Return (X, Y) of the center of cell containing provided text 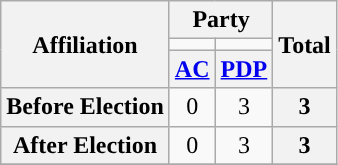
After Election (86, 145)
AC (192, 69)
Affiliation (86, 44)
Total (305, 44)
Party (220, 20)
Before Election (86, 107)
PDP (244, 69)
